Output the (X, Y) coordinate of the center of the cell containing the given text.  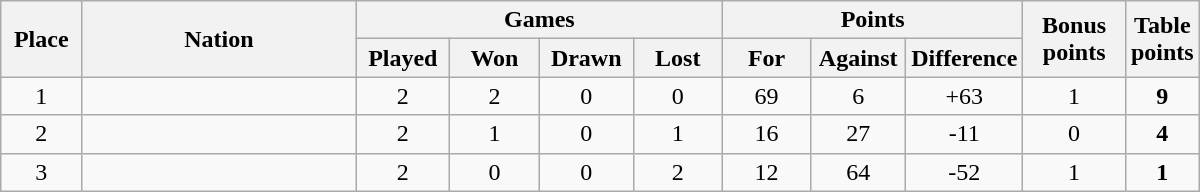
Difference (964, 58)
69 (767, 96)
64 (858, 172)
3 (42, 172)
Played (402, 58)
Nation (219, 39)
+63 (964, 96)
Points (873, 20)
Lost (678, 58)
6 (858, 96)
27 (858, 134)
Bonuspoints (1074, 39)
12 (767, 172)
Against (858, 58)
-11 (964, 134)
Tablepoints (1162, 39)
Games (539, 20)
16 (767, 134)
Won (494, 58)
For (767, 58)
-52 (964, 172)
9 (1162, 96)
Drawn (586, 58)
Place (42, 39)
4 (1162, 134)
